Output the (x, y) coordinate of the center of the cell containing the given text.  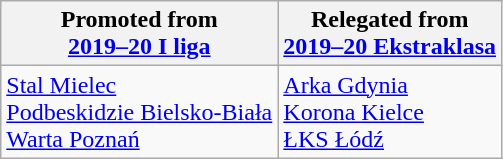
Arka Gdynia Korona Kielce ŁKS Łódź (390, 112)
Promoted from2019–20 I liga (140, 34)
Relegated from2019–20 Ekstraklasa (390, 34)
Stal Mielec Podbeskidzie Bielsko-Biała Warta Poznań (140, 112)
